Capture the cell that displays the provided text and extract its (X, Y) central coordinate. 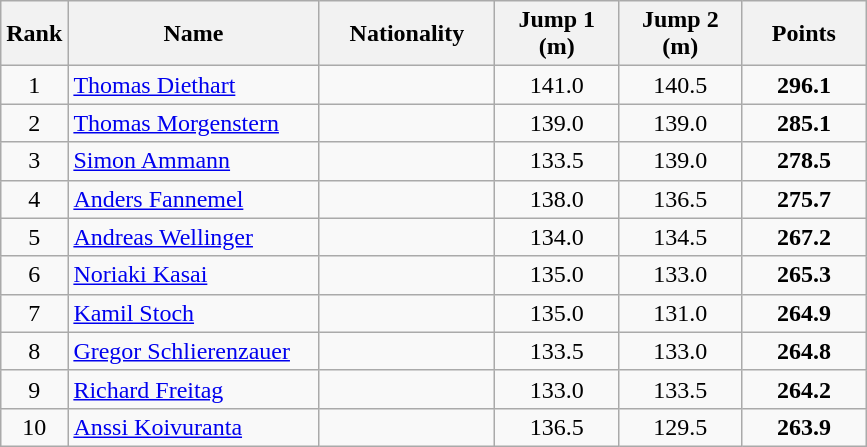
285.1 (804, 123)
1 (34, 85)
5 (34, 237)
265.3 (804, 275)
Andreas Wellinger (194, 237)
Anders Fannemel (194, 199)
134.5 (681, 237)
9 (34, 389)
264.9 (804, 313)
10 (34, 427)
2 (34, 123)
296.1 (804, 85)
Thomas Morgenstern (194, 123)
3 (34, 161)
129.5 (681, 427)
Noriaki Kasai (194, 275)
267.2 (804, 237)
Jump 2 (m) (681, 34)
8 (34, 351)
263.9 (804, 427)
Rank (34, 34)
Richard Freitag (194, 389)
Gregor Schlierenzauer (194, 351)
Anssi Koivuranta (194, 427)
Thomas Diethart (194, 85)
4 (34, 199)
264.8 (804, 351)
264.2 (804, 389)
Simon Ammann (194, 161)
138.0 (557, 199)
Jump 1 (m) (557, 34)
Kamil Stoch (194, 313)
7 (34, 313)
141.0 (557, 85)
275.7 (804, 199)
Points (804, 34)
140.5 (681, 85)
131.0 (681, 313)
Name (194, 34)
278.5 (804, 161)
134.0 (557, 237)
6 (34, 275)
Nationality (407, 34)
